Locate the cell with the specified text and output its [x, y] center coordinate. 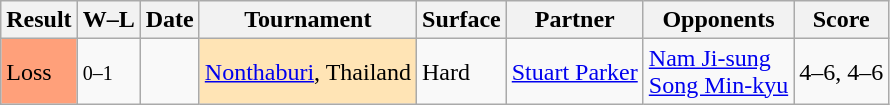
Nonthaburi, Thailand [308, 72]
Result [39, 20]
Surface [462, 20]
Hard [462, 72]
Tournament [308, 20]
4–6, 4–6 [842, 72]
W–L [108, 20]
0–1 [108, 72]
Date [170, 20]
Nam Ji-sung Song Min-kyu [718, 72]
Partner [574, 20]
Loss [39, 72]
Opponents [718, 20]
Score [842, 20]
Stuart Parker [574, 72]
